Provide the (X, Y) coordinate of the cell's center where the given text is located.  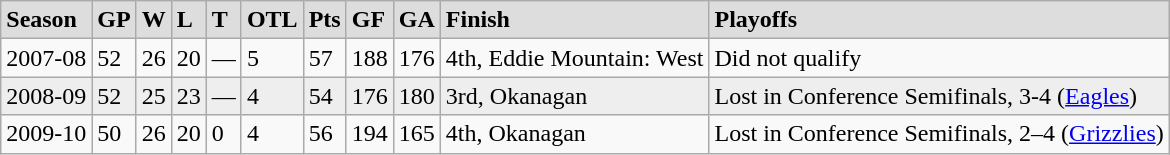
23 (188, 96)
56 (324, 134)
Playoffs (939, 20)
Pts (324, 20)
2008-09 (46, 96)
54 (324, 96)
194 (370, 134)
3rd, Okanagan (574, 96)
165 (416, 134)
2007-08 (46, 58)
W (154, 20)
0 (224, 134)
GA (416, 20)
2009-10 (46, 134)
57 (324, 58)
Did not qualify (939, 58)
188 (370, 58)
4th, Eddie Mountain: West (574, 58)
OTL (272, 20)
GF (370, 20)
25 (154, 96)
T (224, 20)
180 (416, 96)
L (188, 20)
Lost in Conference Semifinals, 3-4 (Eagles) (939, 96)
Lost in Conference Semifinals, 2–4 (Grizzlies) (939, 134)
4th, Okanagan (574, 134)
Finish (574, 20)
5 (272, 58)
Season (46, 20)
50 (114, 134)
GP (114, 20)
